Identify which cell holds the provided text, then report its [x, y] central coordinate. 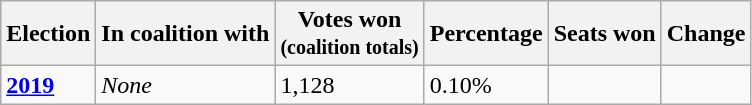
In coalition with [186, 34]
0.10% [486, 85]
2019 [48, 85]
1,128 [350, 85]
Change [706, 34]
Votes won(coalition totals) [350, 34]
Percentage [486, 34]
Election [48, 34]
Seats won [604, 34]
None [186, 85]
